Detect which cell encompasses the target text, then output its [x, y] center coordinate. 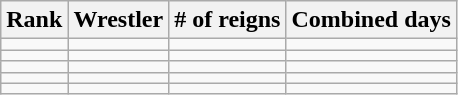
Wrestler [118, 20]
# of reigns [228, 20]
Combined days [371, 20]
Rank [34, 20]
